Provide the [x, y] coordinate of the cell's center where the given text is located.  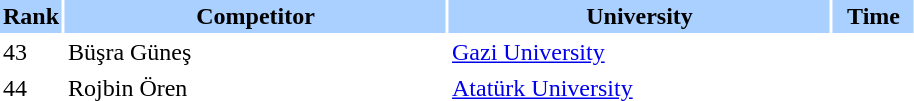
Büşra Güneş [256, 52]
Competitor [256, 16]
Time [874, 16]
43 [31, 52]
Gazi University [640, 52]
Rank [31, 16]
University [640, 16]
